Search for the cell housing the specified text and yield its (x, y) center coordinate. 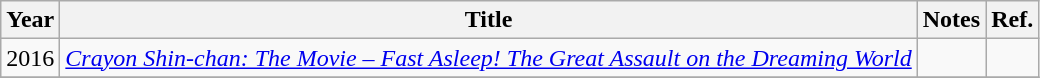
Year (30, 20)
Title (488, 20)
Crayon Shin-chan: The Movie – Fast Asleep! The Great Assault on the Dreaming World (488, 58)
2016 (30, 58)
Ref. (1012, 20)
Notes (951, 20)
